Return (x, y) of the center of cell containing provided text 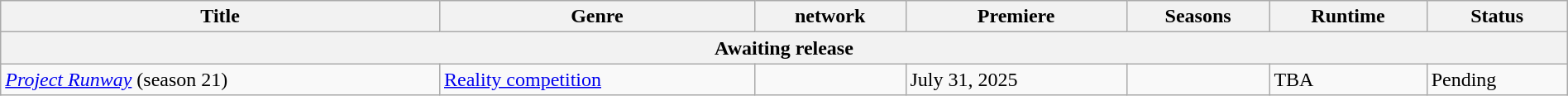
network (830, 17)
Seasons (1198, 17)
Project Runway (season 21) (220, 79)
Genre (597, 17)
Reality competition (597, 79)
Title (220, 17)
Awaiting release (784, 48)
TBA (1348, 79)
Premiere (1016, 17)
July 31, 2025 (1016, 79)
Status (1497, 17)
Pending (1497, 79)
Runtime (1348, 17)
